Scan for the cell matching the given text and deliver its (x, y) coordinate at center. 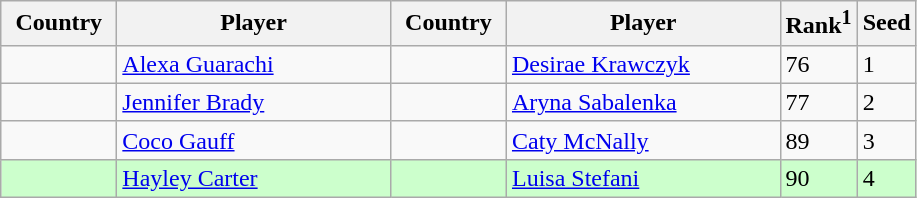
4 (886, 178)
Hayley Carter (254, 178)
76 (818, 64)
2 (886, 102)
Luisa Stefani (643, 178)
Aryna Sabalenka (643, 102)
77 (818, 102)
Desirae Krawczyk (643, 64)
Jennifer Brady (254, 102)
89 (818, 140)
3 (886, 140)
Caty McNally (643, 140)
90 (818, 178)
Alexa Guarachi (254, 64)
Seed (886, 24)
1 (886, 64)
Coco Gauff (254, 140)
Rank1 (818, 24)
